Return (X, Y) of the center of cell containing provided text 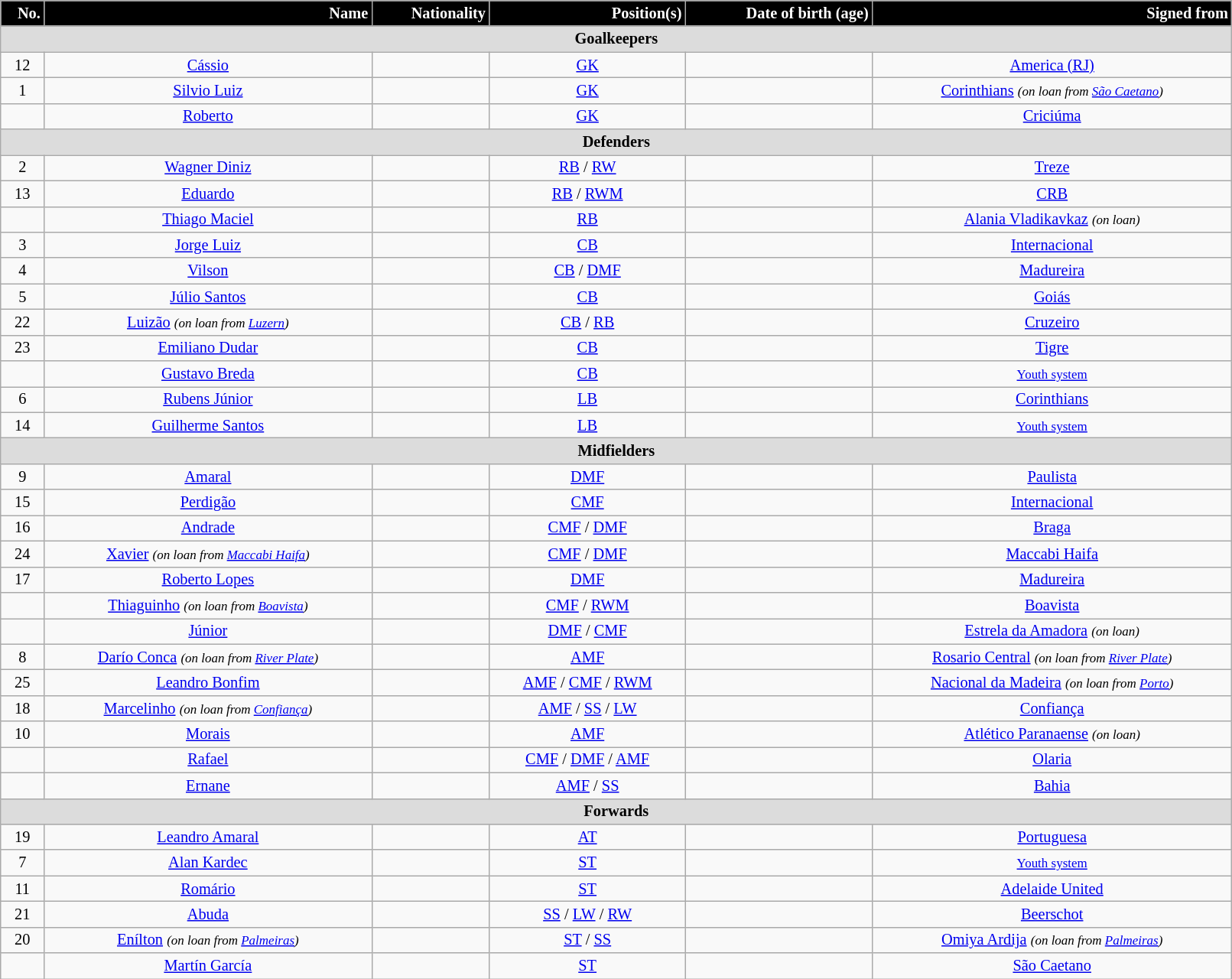
6 (23, 399)
Corinthians (on loan from São Caetano) (1052, 90)
Paulista (1052, 476)
Signed from (1052, 13)
Bahia (1052, 785)
16 (23, 528)
Tigre (1052, 348)
Omiya Ardija (on loan from Palmeiras) (1052, 940)
Boavista (1052, 605)
CMF / RWM (587, 605)
20 (23, 940)
12 (23, 65)
Thiago Maciel (208, 220)
Cássio (208, 65)
CB / RB (587, 322)
Emiliano Dudar (208, 348)
23 (23, 348)
Name (208, 13)
Adelaide United (1052, 889)
Braga (1052, 528)
11 (23, 889)
Beerschot (1052, 914)
Maccabi Haifa (1052, 554)
Rosario Central (on loan from River Plate) (1052, 657)
Roberto Lopes (208, 580)
Enílton (on loan from Palmeiras) (208, 940)
AT (587, 837)
Atlético Paranaense (on loan) (1052, 734)
Eduardo (208, 194)
AMF / CMF / RWM (587, 682)
Goalkeepers (616, 39)
DMF / CMF (587, 631)
13 (23, 194)
Luizão (on loan from Luzern) (208, 322)
No. (23, 13)
Martín García (208, 966)
Marcelinho (on loan from Confiança) (208, 708)
RB / RW (587, 168)
Júlio Santos (208, 297)
RB (587, 220)
19 (23, 837)
Alania Vladikavkaz (on loan) (1052, 220)
America (RJ) (1052, 65)
Nationality (431, 13)
7 (23, 863)
Ernane (208, 785)
Júnior (208, 631)
Estrela da Amadora (on loan) (1052, 631)
Darío Conca (on loan from River Plate) (208, 657)
17 (23, 580)
Perdigão (208, 503)
1 (23, 90)
15 (23, 503)
Guilherme Santos (208, 425)
RB / RWM (587, 194)
22 (23, 322)
2 (23, 168)
Portuguesa (1052, 837)
Roberto (208, 116)
Gustavo Breda (208, 374)
CRB (1052, 194)
Vilson (208, 271)
ST / SS (587, 940)
3 (23, 245)
Cruzeiro (1052, 322)
24 (23, 554)
Thiaguinho (on loan from Boavista) (208, 605)
Defenders (616, 142)
Olaria (1052, 759)
14 (23, 425)
AMF / SS (587, 785)
5 (23, 297)
18 (23, 708)
Position(s) (587, 13)
Rubens Júnior (208, 399)
Date of birth (age) (779, 13)
Forwards (616, 811)
Xavier (on loan from Maccabi Haifa) (208, 554)
SS / LW / RW (587, 914)
Morais (208, 734)
Wagner Diniz (208, 168)
Amaral (208, 476)
São Caetano (1052, 966)
CB / DMF (587, 271)
Goiás (1052, 297)
AMF / SS / LW (587, 708)
25 (23, 682)
21 (23, 914)
CMF (587, 503)
Treze (1052, 168)
CMF / DMF / AMF (587, 759)
Criciúma (1052, 116)
Romário (208, 889)
Jorge Luiz (208, 245)
8 (23, 657)
9 (23, 476)
Alan Kardec (208, 863)
Silvio Luiz (208, 90)
10 (23, 734)
Andrade (208, 528)
Leandro Bonfim (208, 682)
Abuda (208, 914)
Corinthians (1052, 399)
Nacional da Madeira (on loan from Porto) (1052, 682)
Midfielders (616, 450)
Confiança (1052, 708)
Rafael (208, 759)
Leandro Amaral (208, 837)
4 (23, 271)
